Search for the cell housing the specified text and yield its (x, y) center coordinate. 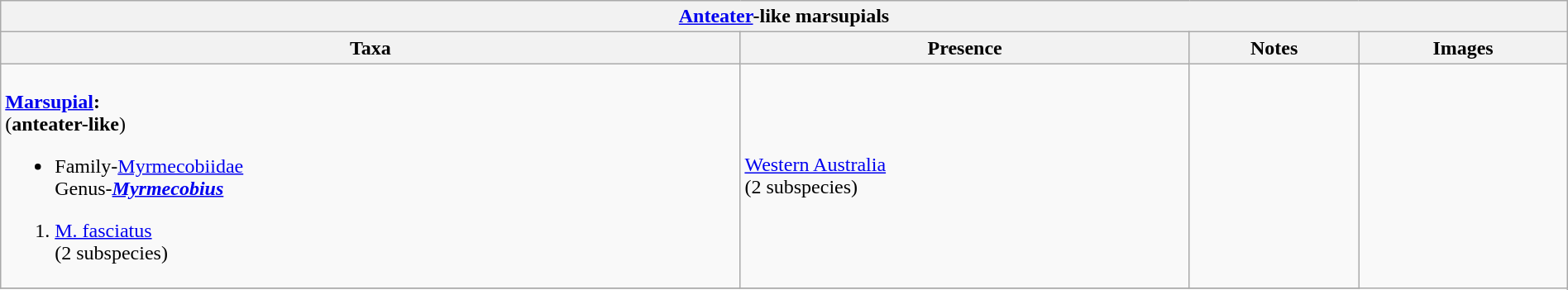
Presence (964, 48)
Taxa (370, 48)
Marsupial:(anteater-like)Family-MyrmecobiidaeGenus-MyrmecobiusM. fasciatus(2 subspecies) (370, 176)
Anteater-like marsupials (784, 17)
Images (1463, 48)
Notes (1274, 48)
Western Australia(2 subspecies) (964, 176)
